Find where the given text appears and provide that cell's center as (x, y) coordinate. 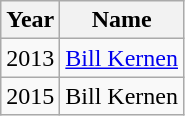
2013 (30, 58)
Year (30, 20)
Name (122, 20)
2015 (30, 96)
